Locate the cell with the specified text and output its [x, y] center coordinate. 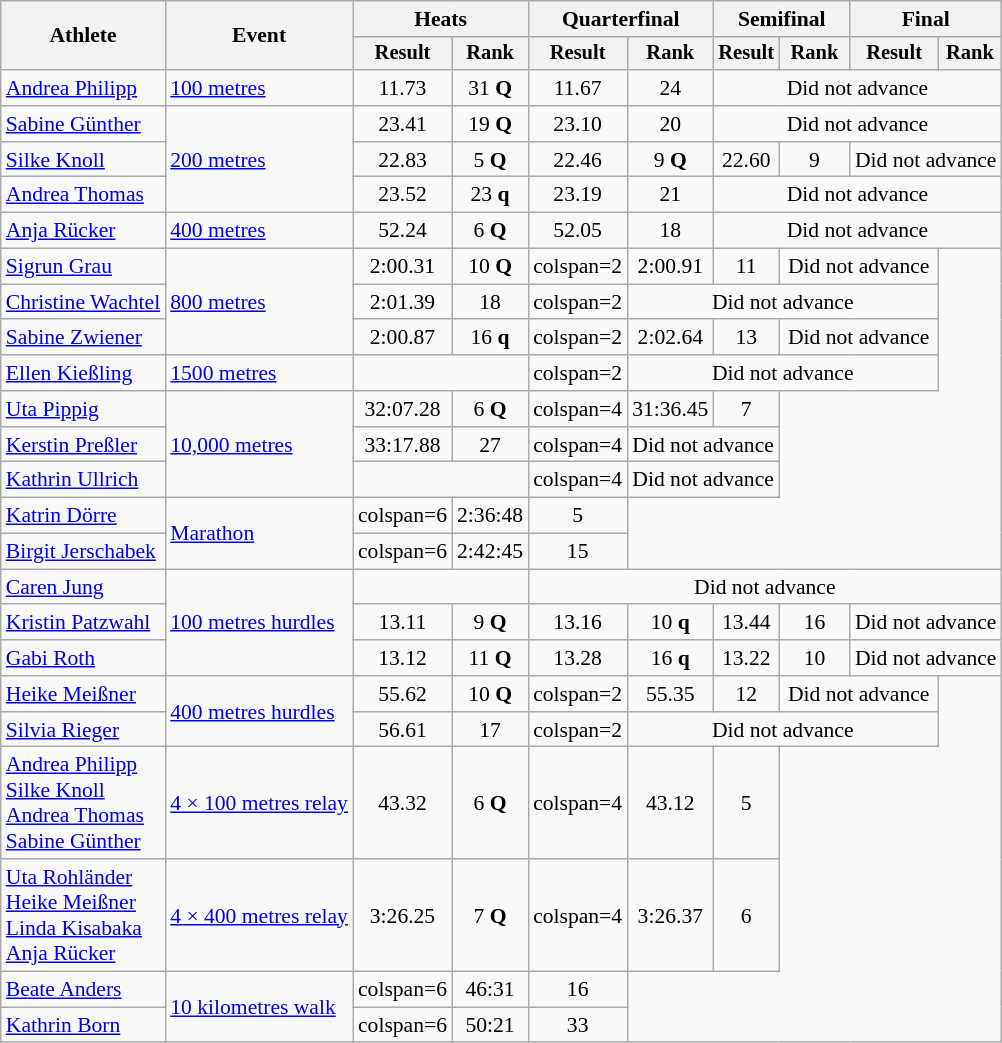
800 metres [259, 302]
19 Q [490, 124]
11.67 [578, 88]
13.44 [746, 623]
7 Q [490, 915]
13 [746, 338]
46:31 [490, 990]
Quarterfinal [620, 19]
13.16 [578, 623]
1500 metres [259, 373]
2:01.39 [402, 302]
32:07.28 [402, 409]
Heike Meißner [83, 694]
Event [259, 36]
13.22 [746, 658]
2:00.91 [670, 267]
Kathrin Ullrich [83, 480]
6 [746, 915]
23.41 [402, 124]
7 [746, 409]
4 × 100 metres relay [259, 803]
55.62 [402, 694]
Birgit Jerschabek [83, 552]
Athlete [83, 36]
2:36:48 [490, 516]
400 metres hurdles [259, 712]
13.11 [402, 623]
Andrea Thomas [83, 195]
Christine Wachtel [83, 302]
43.32 [402, 803]
Final [926, 19]
100 metres [259, 88]
400 metres [259, 231]
52.05 [578, 231]
9 [814, 160]
55.35 [670, 694]
5 Q [490, 160]
Caren Jung [83, 587]
100 metres hurdles [259, 622]
Andrea Philipp [83, 88]
23.10 [578, 124]
33 [578, 1025]
Heats [440, 19]
31 Q [490, 88]
4 × 400 metres relay [259, 915]
10,000 metres [259, 444]
13.12 [402, 658]
23.52 [402, 195]
200 metres [259, 160]
11 Q [490, 658]
3:26.37 [670, 915]
Sabine Zwiener [83, 338]
Sigrun Grau [83, 267]
Kathrin Born [83, 1025]
12 [746, 694]
11.73 [402, 88]
22.83 [402, 160]
21 [670, 195]
Uta RohländerHeike MeißnerLinda KisabakaAnja Rücker [83, 915]
3:26.25 [402, 915]
2:42:45 [490, 552]
52.24 [402, 231]
15 [578, 552]
17 [490, 730]
10 q [670, 623]
23 q [490, 195]
Silke Knoll [83, 160]
10 kilometres walk [259, 1008]
10 [814, 658]
23.19 [578, 195]
13.28 [578, 658]
Marathon [259, 534]
11 [746, 267]
24 [670, 88]
2:00.31 [402, 267]
Semifinal [781, 19]
Beate Anders [83, 990]
2:02.64 [670, 338]
56.61 [402, 730]
50:21 [490, 1025]
22.60 [746, 160]
Kristin Patzwahl [83, 623]
31:36.45 [670, 409]
Anja Rücker [83, 231]
27 [490, 445]
43.12 [670, 803]
33:17.88 [402, 445]
22.46 [578, 160]
2:00.87 [402, 338]
Uta Pippig [83, 409]
Sabine Günther [83, 124]
Katrin Dörre [83, 516]
Andrea PhilippSilke KnollAndrea ThomasSabine Günther [83, 803]
Gabi Roth [83, 658]
Kerstin Preßler [83, 445]
20 [670, 124]
Silvia Rieger [83, 730]
Ellen Kießling [83, 373]
